Identify which cell holds the provided text, then report its (X, Y) central coordinate. 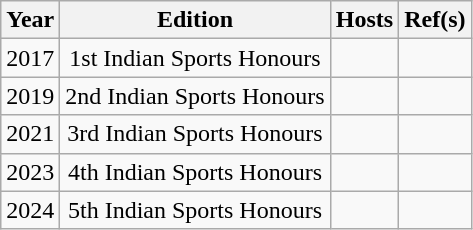
Year (30, 20)
2024 (30, 210)
Ref(s) (435, 20)
2021 (30, 134)
2017 (30, 58)
1st Indian Sports Honours (195, 58)
2nd Indian Sports Honours (195, 96)
3rd Indian Sports Honours (195, 134)
Edition (195, 20)
2019 (30, 96)
2023 (30, 172)
4th Indian Sports Honours (195, 172)
Hosts (364, 20)
5th Indian Sports Honours (195, 210)
